Identify which cell holds the provided text, then report its [x, y] central coordinate. 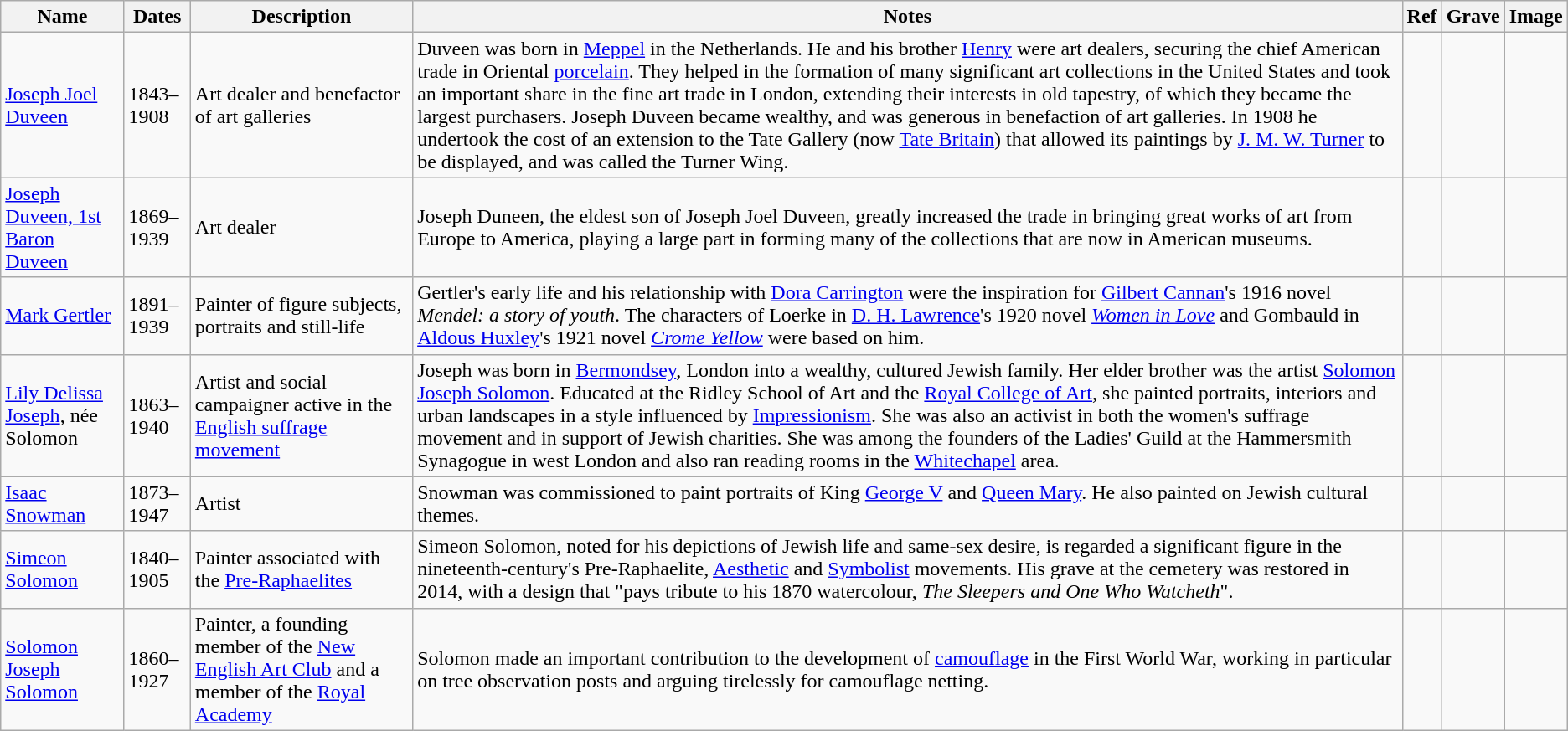
1873–1947 [157, 504]
Painter of figure subjects, portraits and still-life [302, 316]
Simeon Solomon [62, 569]
Ref [1422, 17]
Image [1536, 17]
Joseph Joel Duveen [62, 106]
1840–1905 [157, 569]
Description [302, 17]
Art dealer and benefactor of art galleries [302, 106]
Grave [1473, 17]
Lily Delissa Joseph, née Solomon [62, 415]
Notes [908, 17]
1860–1927 [157, 669]
Artist and social campaigner active in the English suffrage movement [302, 415]
1869–1939 [157, 228]
Painter associated with the Pre-Raphaelites [302, 569]
Snowman was commissioned to paint portraits of King George V and Queen Mary. He also painted on Jewish cultural themes. [908, 504]
Mark Gertler [62, 316]
Isaac Snowman [62, 504]
Solomon Joseph Solomon [62, 669]
Art dealer [302, 228]
Dates [157, 17]
Name [62, 17]
1863–1940 [157, 415]
Joseph Duveen, 1st Baron Duveen [62, 228]
1891–1939 [157, 316]
Painter, a founding member of the New English Art Club and a member of the Royal Academy [302, 669]
Artist [302, 504]
1843–1908 [157, 106]
